Search for the cell housing the specified text and yield its [X, Y] center coordinate. 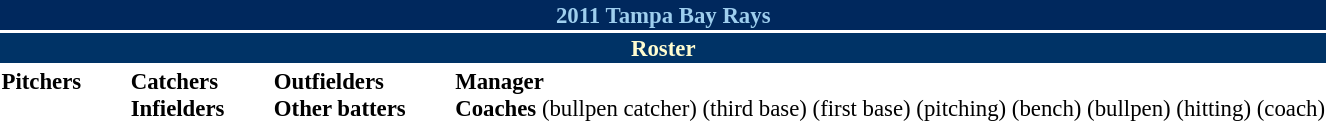
Roster [663, 48]
2011 Tampa Bay Rays [663, 15]
